Provide the (X, Y) coordinate of the cell's center where the given text is located.  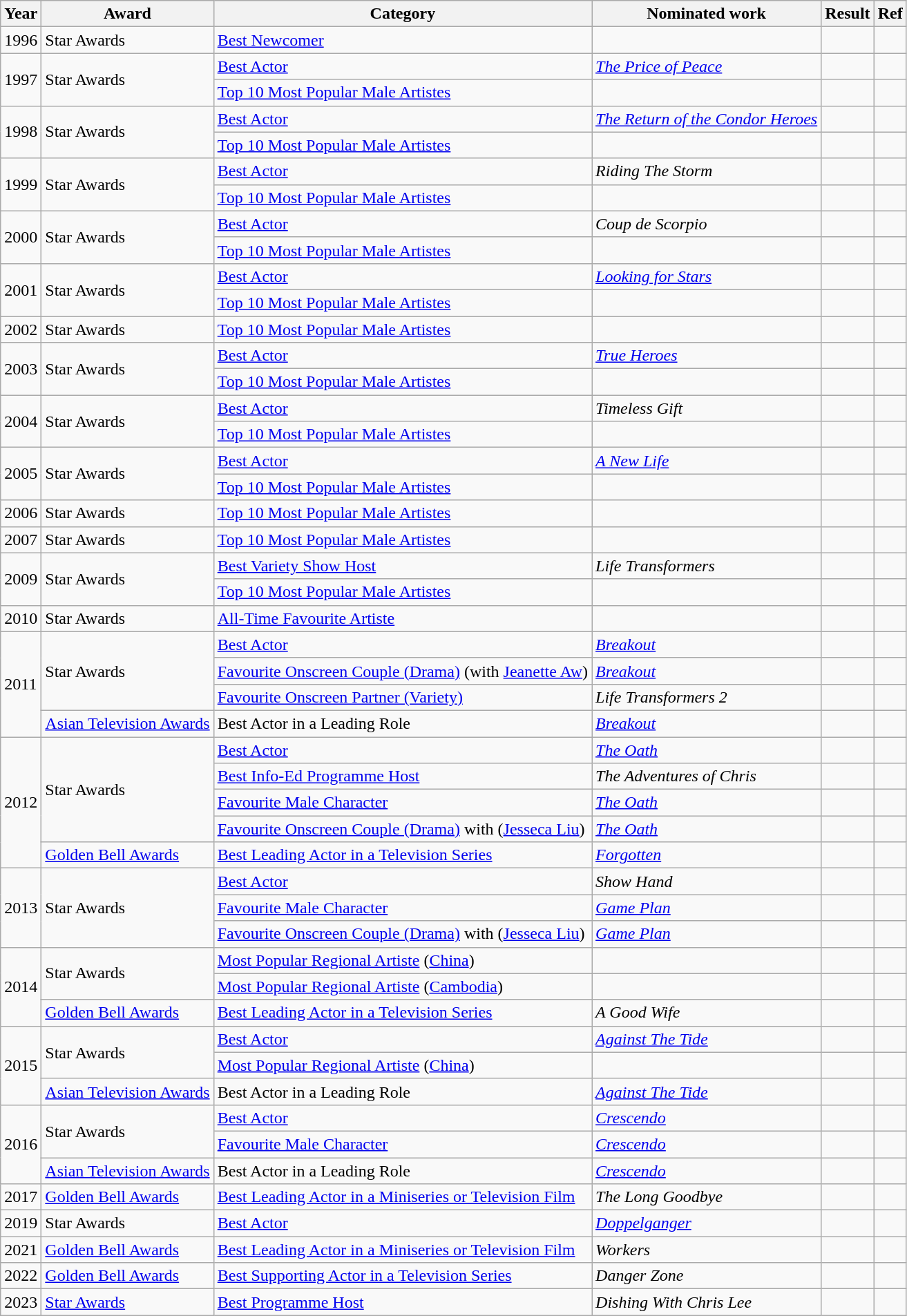
2014 (21, 986)
Riding The Storm (707, 171)
2021 (21, 1250)
2023 (21, 1302)
Life Transformers 2 (707, 697)
Category (402, 14)
A New Life (707, 461)
2007 (21, 540)
2017 (21, 1197)
2003 (21, 369)
1999 (21, 184)
Favourite Onscreen Partner (Variety) (402, 697)
2006 (21, 513)
2010 (21, 618)
Best Programme Host (402, 1302)
Nominated work (707, 14)
Life Transformers (707, 566)
2016 (21, 1144)
Danger Zone (707, 1276)
2001 (21, 289)
A Good Wife (707, 1013)
1998 (21, 132)
Year (21, 14)
Ref (890, 14)
2012 (21, 802)
Result (848, 14)
2013 (21, 908)
2011 (21, 684)
2005 (21, 474)
Award (127, 14)
True Heroes (707, 356)
The Return of the Condor Heroes (707, 119)
2022 (21, 1276)
Workers (707, 1250)
Forgotten (707, 855)
Show Hand (707, 881)
All-Time Favourite Artiste (402, 618)
The Price of Peace (707, 66)
1997 (21, 79)
The Long Goodbye (707, 1197)
Timeless Gift (707, 408)
Best Supporting Actor in a Television Series (402, 1276)
Coup de Scorpio (707, 224)
Looking for Stars (707, 276)
Doppelganger (707, 1223)
2015 (21, 1065)
Favourite Onscreen Couple (Drama) (with Jeanette Aw) (402, 671)
Dishing With Chris Lee (707, 1302)
The Adventures of Chris (707, 776)
Best Newcomer (402, 40)
1996 (21, 40)
2002 (21, 330)
2019 (21, 1223)
Best Variety Show Host (402, 566)
Best Info-Ed Programme Host (402, 776)
2000 (21, 237)
Most Popular Regional Artiste (Cambodia) (402, 986)
2004 (21, 421)
2009 (21, 579)
